Capture the cell that displays the provided text and extract its [X, Y] central coordinate. 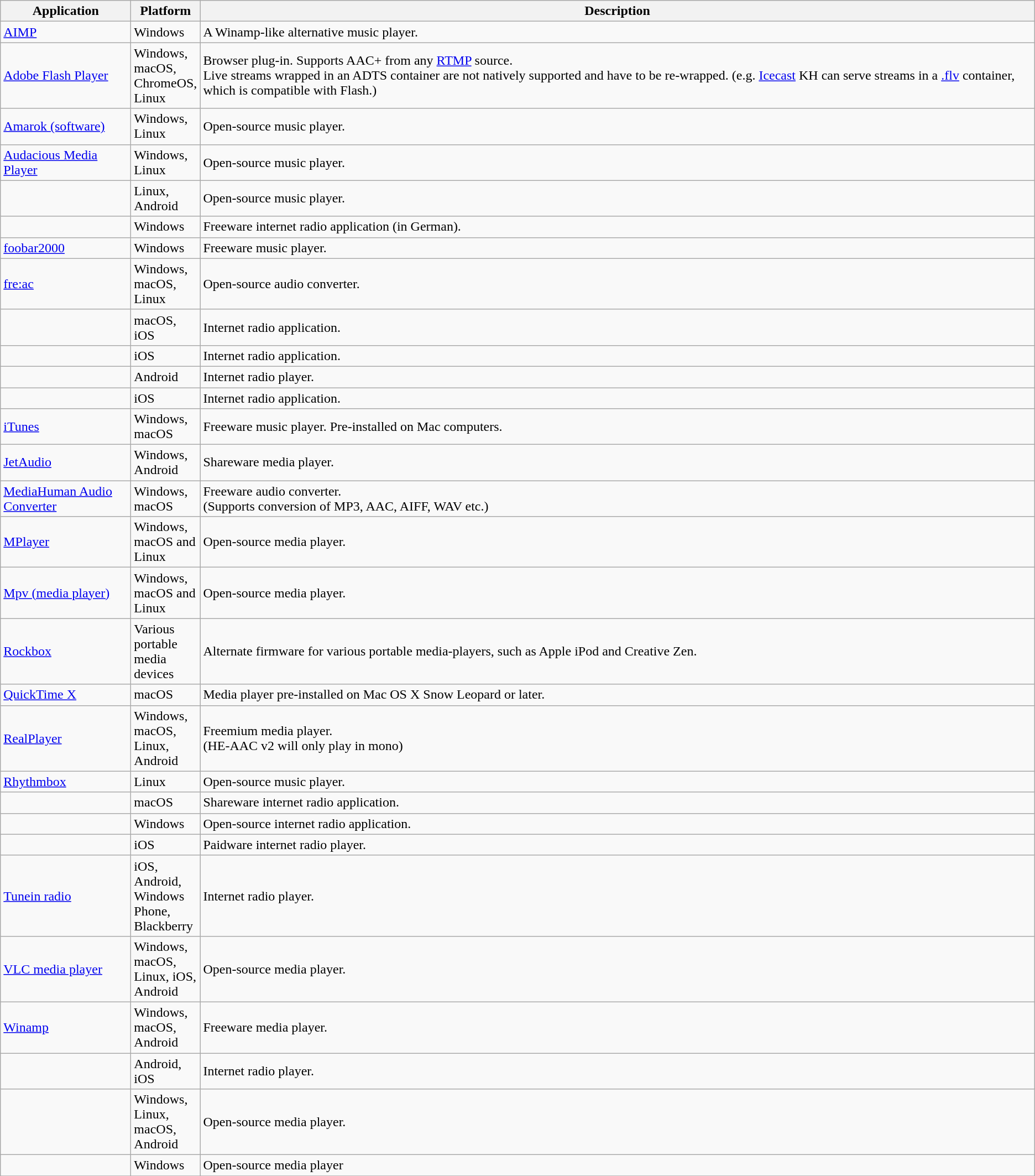
Alternate firmware for various portable media-players, such as Apple iPod and Creative Zen. [617, 652]
AIMP [66, 32]
Freeware media player. [617, 1027]
Freeware music player. Pre-installed on Mac computers. [617, 427]
Various portable media devices [166, 652]
Linux [166, 782]
Winamp [66, 1027]
Windows, Linux, macOS, Android [166, 1122]
MPlayer [66, 542]
Amarok (software) [66, 126]
QuickTime X [66, 695]
Open-source media player [617, 1165]
Windows, macOS, Linux, iOS, Android [166, 969]
Platform [166, 11]
Rockbox [66, 652]
Adobe Flash Player [66, 75]
Android [166, 377]
Audacious Media Player [66, 163]
Tunein radio [66, 896]
RealPlayer [66, 738]
Freeware audio converter.(Supports conversion of MP3, AAC, AIFF, WAV etc.) [617, 499]
A Winamp-like alternative music player. [617, 32]
Mpv (media player) [66, 593]
Windows, macOS, Linux [166, 284]
MediaHuman Audio Converter [66, 499]
Shareware internet radio application. [617, 803]
foobar2000 [66, 248]
JetAudio [66, 462]
Android, iOS [166, 1071]
Description [617, 11]
Windows, Android [166, 462]
Freeware internet radio application (in German). [617, 227]
VLC media player [66, 969]
iTunes [66, 427]
fre:ac [66, 284]
Open-source internet radio application. [617, 824]
Media player pre-installed on Mac OS X Snow Leopard or later. [617, 695]
Paidware internet radio player. [617, 845]
Linux, Android [166, 198]
Application [66, 11]
Windows, macOS, ChromeOS, Linux [166, 75]
Freemium media player. (HE-AAC v2 will only play in mono) [617, 738]
iOS, Android, Windows Phone, Blackberry [166, 896]
Shareware media player. [617, 462]
Open-source audio converter. [617, 284]
macOS, iOS [166, 327]
Freeware music player. [617, 248]
Rhythmbox [66, 782]
Windows, macOS, Android [166, 1027]
Windows, macOS, Linux, Android [166, 738]
